Pinpoint the cell where the given text exists, returning its [X, Y] midpoint coordinate. 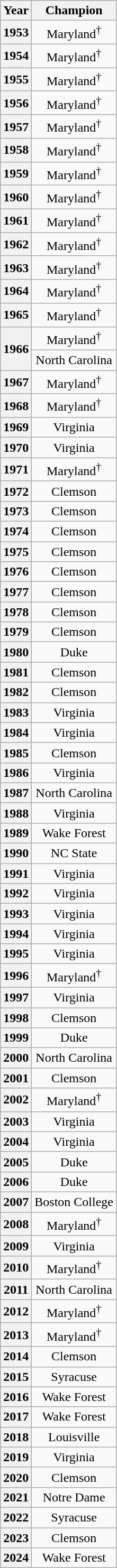
1994 [16, 934]
1953 [16, 33]
2019 [16, 1457]
1995 [16, 954]
1964 [16, 292]
1975 [16, 552]
2007 [16, 1202]
2022 [16, 1518]
Notre Dame [74, 1497]
2020 [16, 1477]
1996 [16, 976]
2008 [16, 1224]
1982 [16, 692]
1958 [16, 150]
1977 [16, 592]
1981 [16, 672]
2003 [16, 1121]
2018 [16, 1437]
1973 [16, 511]
2017 [16, 1417]
1960 [16, 198]
1979 [16, 632]
1956 [16, 103]
1974 [16, 532]
1980 [16, 652]
1965 [16, 315]
NC State [74, 853]
2000 [16, 1058]
1991 [16, 874]
1985 [16, 753]
1992 [16, 894]
1983 [16, 712]
1993 [16, 914]
2015 [16, 1377]
Champion [74, 11]
1963 [16, 267]
1987 [16, 793]
1969 [16, 428]
2011 [16, 1289]
1966 [16, 349]
2006 [16, 1182]
1959 [16, 173]
Louisville [74, 1437]
2016 [16, 1397]
2010 [16, 1267]
Year [16, 11]
2012 [16, 1312]
1984 [16, 732]
1962 [16, 244]
1961 [16, 221]
1999 [16, 1038]
1954 [16, 56]
1998 [16, 1018]
1986 [16, 773]
2005 [16, 1162]
2013 [16, 1335]
2009 [16, 1246]
1978 [16, 612]
1976 [16, 572]
2001 [16, 1078]
1997 [16, 997]
2002 [16, 1100]
1972 [16, 491]
1968 [16, 406]
2021 [16, 1497]
2004 [16, 1142]
2014 [16, 1357]
1967 [16, 383]
Boston College [74, 1202]
1988 [16, 813]
1990 [16, 853]
2024 [16, 1558]
1971 [16, 469]
2023 [16, 1538]
1955 [16, 79]
1970 [16, 448]
1957 [16, 127]
1989 [16, 833]
